Extract the (x, y) coordinate from the center of the cell holding the provided text.  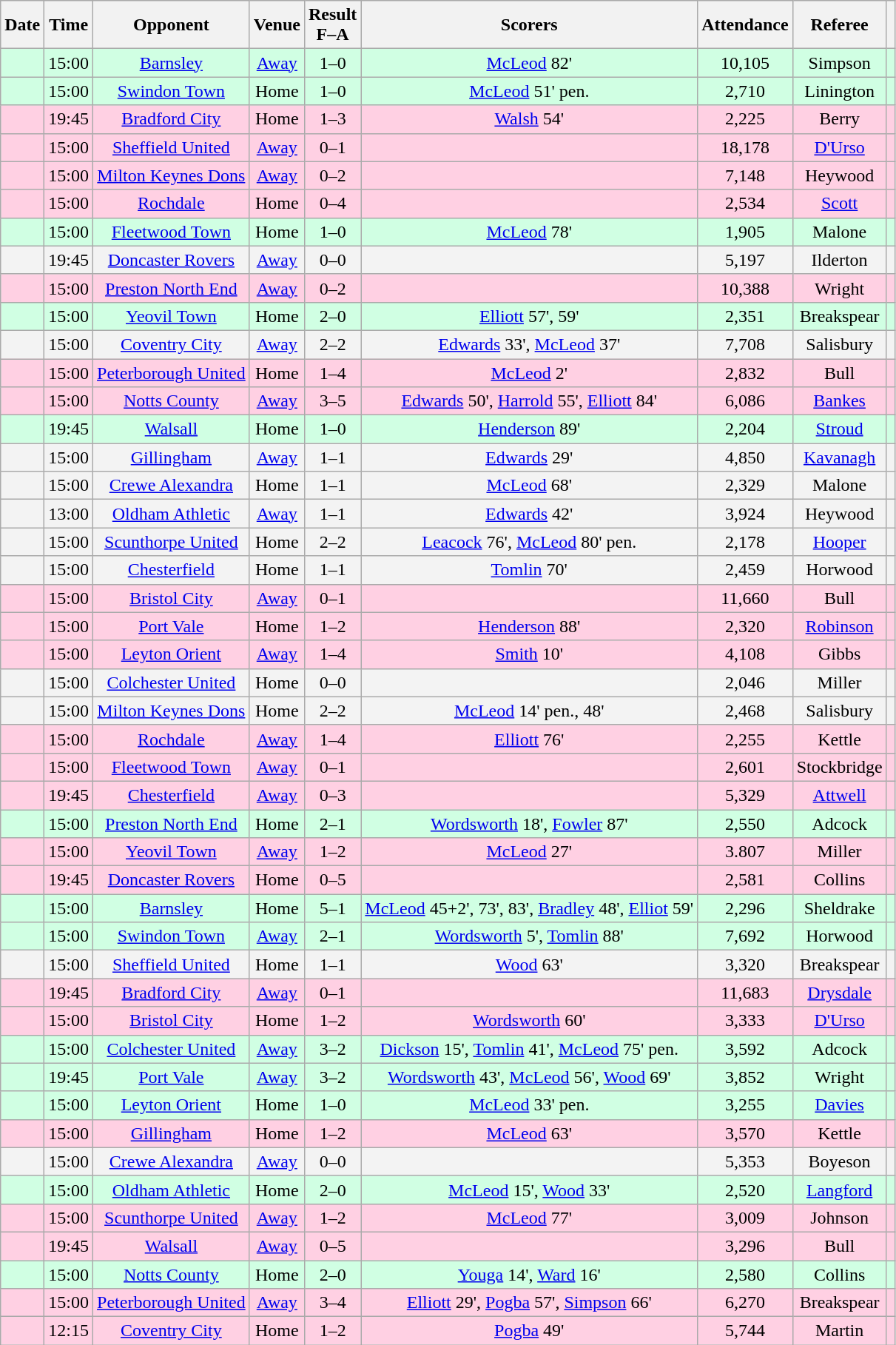
Elliott 57', 59' (530, 316)
Wordsworth 5', Tomlin 88' (530, 936)
Kavanagh (839, 457)
Dickson 15', Tomlin 41', McLeod 75' pen. (530, 1049)
6,270 (745, 1303)
2,255 (745, 739)
2,225 (745, 119)
11,683 (745, 993)
Leacock 76', McLeod 80' pen. (530, 542)
2,204 (745, 429)
McLeod 45+2', 73', 83', Bradley 48', Elliot 59' (530, 908)
Attendance (745, 25)
2,520 (745, 1190)
Berry (839, 119)
Martin (839, 1331)
Robinson (839, 626)
11,660 (745, 598)
McLeod 33' pen. (530, 1105)
McLeod 14' pen., 48' (530, 711)
Bankes (839, 401)
Johnson (839, 1218)
2,296 (745, 908)
Opponent (172, 25)
Date (22, 25)
McLeod 63' (530, 1133)
4,850 (745, 457)
5,744 (745, 1331)
Gibbs (839, 654)
3,592 (745, 1049)
12:15 (69, 1331)
3,009 (745, 1218)
Edwards 29' (530, 457)
13:00 (69, 514)
Sheldrake (839, 908)
2,550 (745, 824)
5–1 (332, 908)
2,351 (745, 316)
1,905 (745, 232)
McLeod 77' (530, 1218)
0–3 (332, 795)
3,570 (745, 1133)
Scorers (530, 25)
Simpson (839, 63)
3,333 (745, 1021)
2,534 (745, 204)
3,320 (745, 965)
2,581 (745, 880)
Henderson 89' (530, 429)
Scott (839, 204)
Wordsworth 43', McLeod 56', Wood 69' (530, 1077)
2,832 (745, 372)
McLeod 78' (530, 232)
Stockbridge (839, 767)
Elliott 76' (530, 739)
Edwards 33', McLeod 37' (530, 344)
Venue (277, 25)
ResultF–A (332, 25)
Henderson 88' (530, 626)
Langford (839, 1190)
Edwards 50', Harrold 55', Elliott 84' (530, 401)
3,255 (745, 1105)
3.807 (745, 852)
2,459 (745, 570)
Stroud (839, 429)
McLeod 68' (530, 486)
2,580 (745, 1274)
2,329 (745, 486)
Smith 10' (530, 654)
Time (69, 25)
2,601 (745, 767)
1–3 (332, 119)
4,108 (745, 654)
Ilderton (839, 260)
McLeod 82' (530, 63)
7,148 (745, 175)
Edwards 42' (530, 514)
Linington (839, 91)
10,388 (745, 288)
Youga 14', Ward 16' (530, 1274)
McLeod 27' (530, 852)
5,353 (745, 1161)
0–4 (332, 204)
3,924 (745, 514)
Drysdale (839, 993)
2,710 (745, 91)
7,692 (745, 936)
18,178 (745, 147)
7,708 (745, 344)
3,852 (745, 1077)
Davies (839, 1105)
McLeod 51' pen. (530, 91)
McLeod 2' (530, 372)
2,046 (745, 682)
Tomlin 70' (530, 570)
Walsh 54' (530, 119)
2,320 (745, 626)
3–5 (332, 401)
10,105 (745, 63)
2,178 (745, 542)
Wood 63' (530, 965)
Attwell (839, 795)
Pogba 49' (530, 1331)
Elliott 29', Pogba 57', Simpson 66' (530, 1303)
3,296 (745, 1246)
6,086 (745, 401)
McLeod 15', Wood 33' (530, 1190)
Hooper (839, 542)
3–4 (332, 1303)
Boyeson (839, 1161)
Referee (839, 25)
2,468 (745, 711)
5,329 (745, 795)
5,197 (745, 260)
Wordsworth 18', Fowler 87' (530, 824)
Wordsworth 60' (530, 1021)
